Locate the cell with the specified text and output its [x, y] center coordinate. 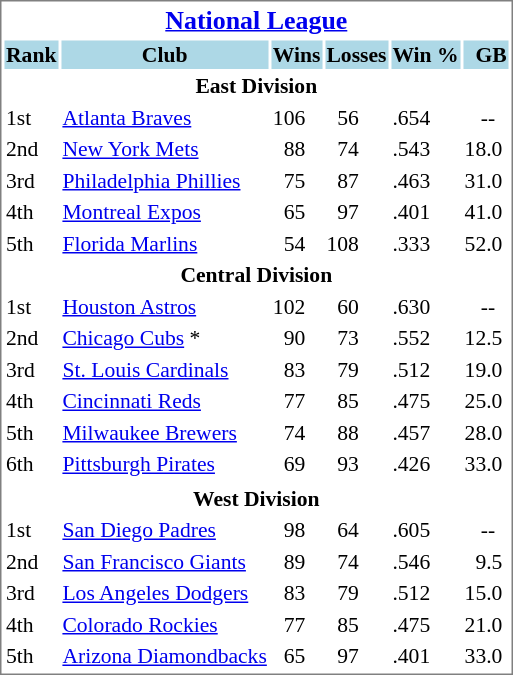
90 [296, 338]
75 [296, 180]
.463 [426, 180]
60 [356, 306]
106 [296, 118]
Club [164, 54]
73 [356, 338]
.605 [426, 530]
93 [356, 464]
108 [356, 244]
Florida Marlins [164, 244]
.333 [426, 244]
Cincinnati Reds [164, 401]
.546 [426, 562]
56 [356, 118]
.654 [426, 118]
54 [296, 244]
87 [356, 180]
Rank [30, 54]
.426 [426, 464]
West Division [256, 498]
.552 [426, 338]
Milwaukee Brewers [164, 432]
64 [356, 530]
Los Angeles Dodgers [164, 593]
.457 [426, 432]
102 [296, 306]
Philadelphia Phillies [164, 180]
San Diego Padres [164, 530]
25.0 [486, 401]
12.5 [486, 338]
Chicago Cubs * [164, 338]
East Division [256, 86]
9.5 [486, 562]
New York Mets [164, 149]
St. Louis Cardinals [164, 370]
Wins [296, 54]
Houston Astros [164, 306]
Losses [356, 54]
15.0 [486, 593]
31.0 [486, 180]
Central Division [256, 275]
19.0 [486, 370]
18.0 [486, 149]
41.0 [486, 212]
Montreal Expos [164, 212]
Arizona Diamondbacks [164, 656]
21.0 [486, 624]
52.0 [486, 244]
98 [296, 530]
69 [296, 464]
89 [296, 562]
.543 [426, 149]
GB [486, 54]
28.0 [486, 432]
Pittsburgh Pirates [164, 464]
.630 [426, 306]
6th [30, 464]
Atlanta Braves [164, 118]
Win % [426, 54]
Colorado Rockies [164, 624]
National League [256, 20]
San Francisco Giants [164, 562]
